Pinpoint the cell where the given text exists, returning its [X, Y] midpoint coordinate. 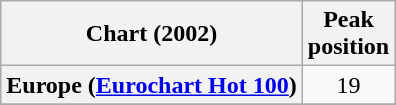
Europe (Eurochart Hot 100) [152, 85]
Peakposition [348, 34]
Chart (2002) [152, 34]
19 [348, 85]
